Identify which cell holds the provided text, then report its [X, Y] central coordinate. 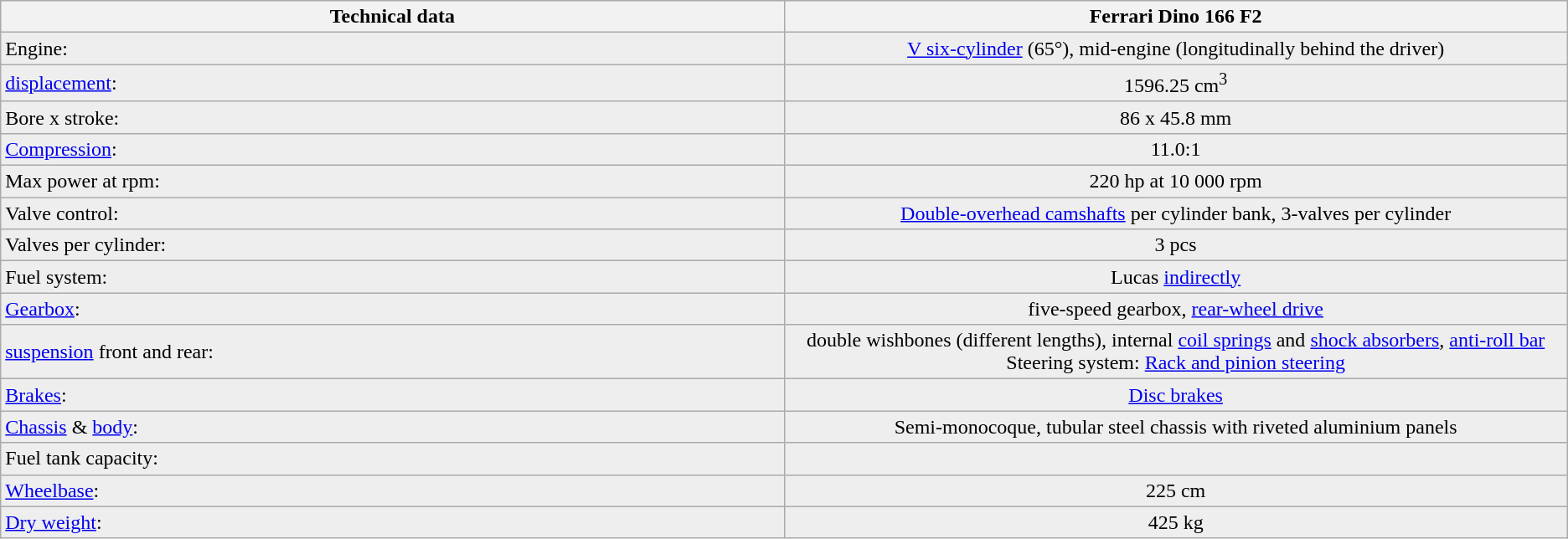
Fuel system: [392, 277]
Dry weight: [392, 522]
1596.25 cm3 [1176, 84]
Disc brakes [1176, 395]
V six-cylinder (65°), mid-engine (longitudinally behind the driver) [1176, 49]
Ferrari Dino 166 F2 [1176, 17]
Valves per cylinder: [392, 245]
11.0:1 [1176, 149]
Gearbox: [392, 309]
Fuel tank capacity: [392, 459]
suspension front and rear: [392, 352]
220 hp at 10 000 rpm [1176, 182]
3 pcs [1176, 245]
Compression: [392, 149]
Bore x stroke: [392, 117]
Semi-monocoque, tubular steel chassis with riveted aluminium panels [1176, 427]
displacement: [392, 84]
Double-overhead camshafts per cylinder bank, 3-valves per cylinder [1176, 213]
double wishbones (different lengths), internal coil springs and shock absorbers, anti-roll barSteering system: Rack and pinion steering [1176, 352]
Max power at rpm: [392, 182]
Technical data [392, 17]
Valve control: [392, 213]
five-speed gearbox, rear-wheel drive [1176, 309]
225 cm [1176, 490]
Brakes: [392, 395]
Lucas indirectly [1176, 277]
86 x 45.8 mm [1176, 117]
425 kg [1176, 522]
Engine: [392, 49]
Chassis & body: [392, 427]
Wheelbase: [392, 490]
